Locate the cell with the specified text and output its (x, y) center coordinate. 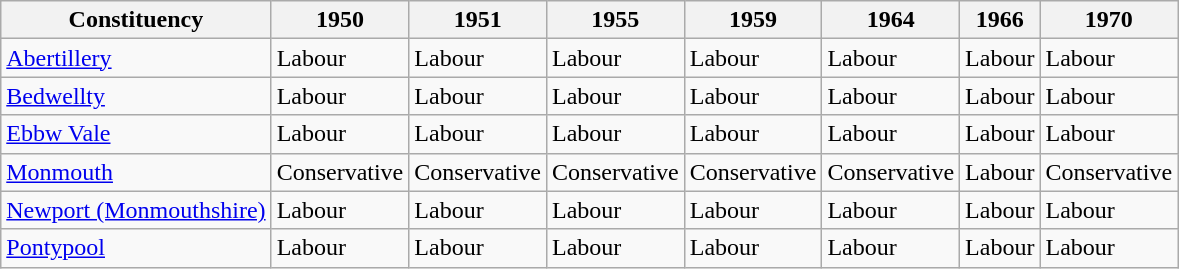
1964 (891, 20)
1959 (753, 20)
Bedwellty (136, 96)
Constituency (136, 20)
Ebbw Vale (136, 134)
1970 (1109, 20)
1955 (615, 20)
Monmouth (136, 172)
Pontypool (136, 248)
1966 (1000, 20)
Abertillery (136, 58)
1951 (478, 20)
1950 (340, 20)
Newport (Monmouthshire) (136, 210)
